Return [X, Y] of the center of cell containing provided text 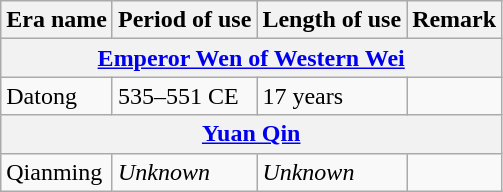
Qianming [57, 172]
Emperor Wen of Western Wei [252, 58]
Yuan Qin [252, 134]
535–551 CE [184, 96]
Datong [57, 96]
Length of use [332, 20]
Remark [454, 20]
Period of use [184, 20]
17 years [332, 96]
Era name [57, 20]
